Find where the given text appears and provide that cell's center as (X, Y) coordinate. 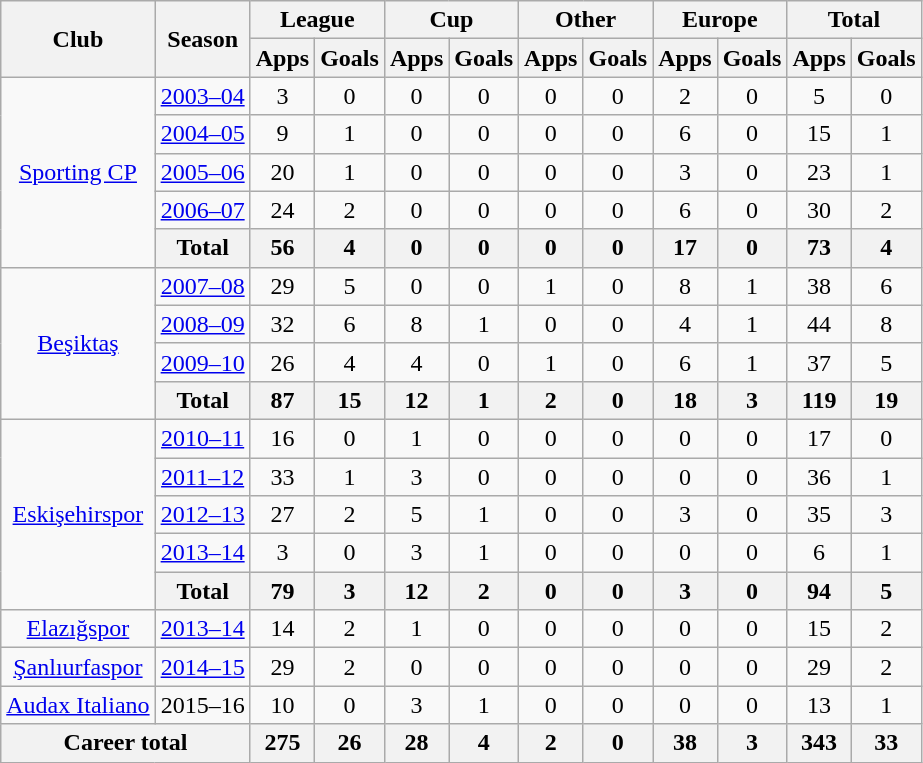
79 (282, 591)
Career total (126, 743)
37 (819, 362)
2011–12 (202, 477)
13 (819, 705)
Eskişehirspor (78, 514)
32 (282, 324)
Other (586, 20)
Şanlıurfaspor (78, 667)
2010–11 (202, 438)
36 (819, 477)
18 (685, 400)
35 (819, 515)
2014–15 (202, 667)
Europe (720, 20)
24 (282, 210)
2003–04 (202, 96)
Elazığspor (78, 629)
Beşiktaş (78, 343)
9 (282, 134)
2004–05 (202, 134)
Audax Italiano (78, 705)
2008–09 (202, 324)
10 (282, 705)
League (317, 20)
56 (282, 248)
20 (282, 172)
44 (819, 324)
16 (282, 438)
Season (202, 39)
Cup (451, 20)
94 (819, 591)
2009–10 (202, 362)
2006–07 (202, 210)
23 (819, 172)
27 (282, 515)
30 (819, 210)
73 (819, 248)
28 (416, 743)
14 (282, 629)
2012–13 (202, 515)
275 (282, 743)
2007–08 (202, 286)
2005–06 (202, 172)
87 (282, 400)
119 (819, 400)
343 (819, 743)
19 (886, 400)
2015–16 (202, 705)
Sporting CP (78, 172)
Club (78, 39)
